Locate the cell with the specified text and output its [X, Y] center coordinate. 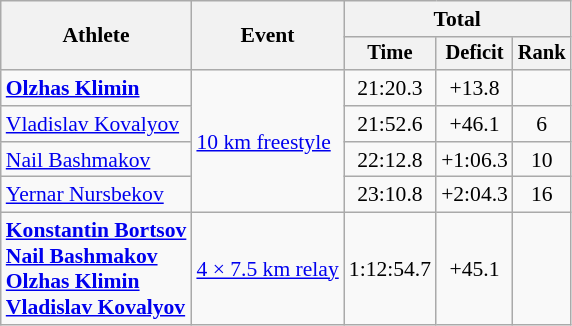
+46.1 [474, 124]
22:12.8 [390, 160]
Nail Bashmakov [96, 160]
Time [390, 54]
4 × 7.5 km relay [267, 269]
Vladislav Kovalyov [96, 124]
+45.1 [474, 269]
Athlete [96, 36]
6 [542, 124]
Yernar Nursbekov [96, 195]
10 km freestyle [267, 141]
1:12:54.7 [390, 269]
Konstantin BortsovNail BashmakovOlzhas KliminVladislav Kovalyov [96, 269]
Olzhas Klimin [96, 88]
16 [542, 195]
Total [458, 19]
10 [542, 160]
Deficit [474, 54]
+2:04.3 [474, 195]
Rank [542, 54]
21:20.3 [390, 88]
Event [267, 36]
+13.8 [474, 88]
21:52.6 [390, 124]
+1:06.3 [474, 160]
23:10.8 [390, 195]
